Pinpoint the cell where the given text exists, returning its (X, Y) midpoint coordinate. 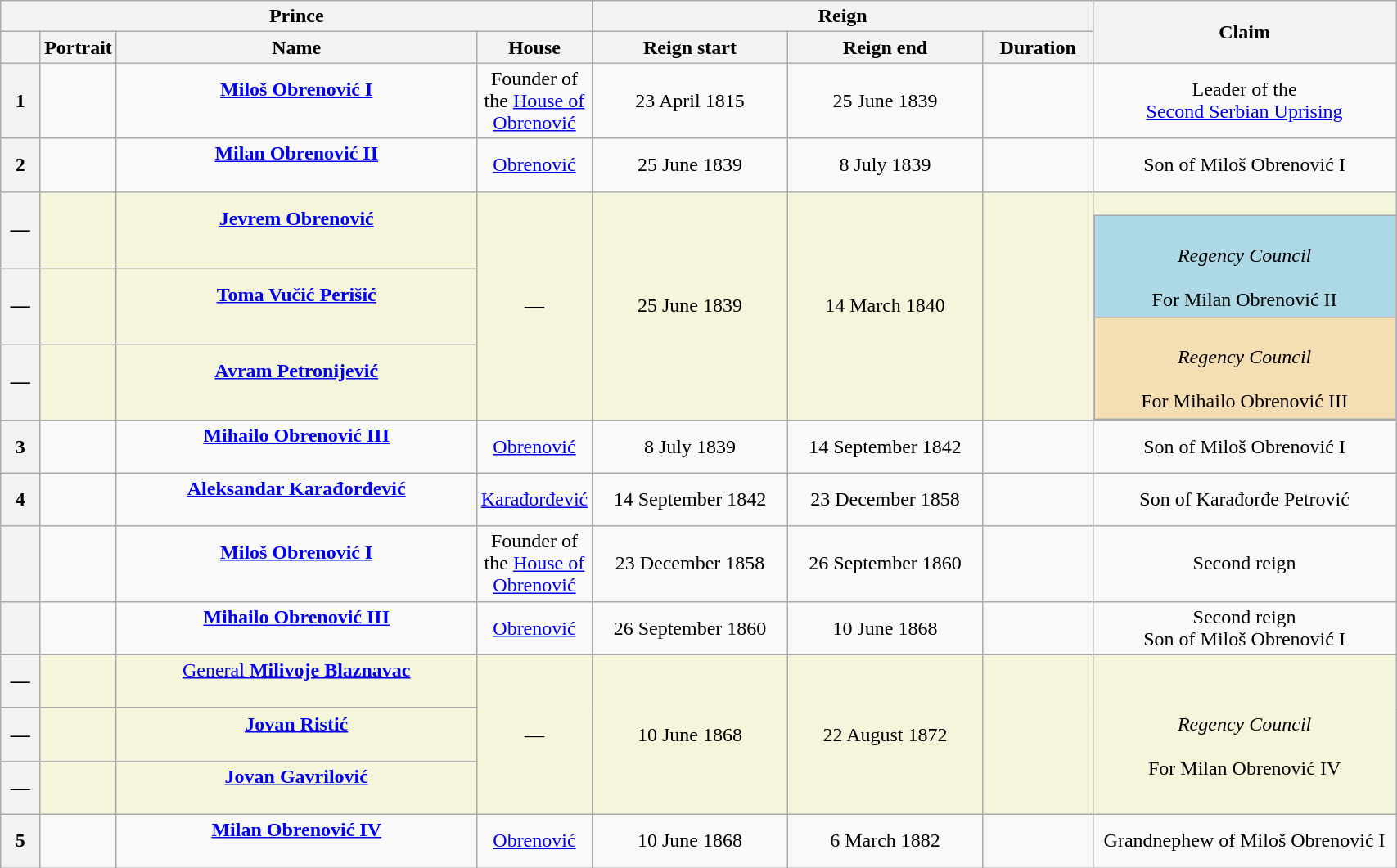
Toma Vučić Perišić (296, 306)
Prince (296, 16)
Leader of theSecond Serbian Uprising (1245, 101)
Karađorđević (534, 499)
23 April 1815 (690, 101)
3 (20, 447)
Claim (1245, 32)
Reign start (690, 47)
Second reignSon of Miloš Obrenović I (1245, 628)
1 (20, 101)
House (534, 47)
Regency CouncilFor Mihailo Obrenović III (1244, 367)
Reign end (885, 47)
Son of Karađorđe Petrović (1245, 499)
Aleksandar Karađorđević (296, 499)
Duration (1038, 47)
General Milivoje Blaznavac (296, 681)
Grandnephew of Miloš Obrenović I (1245, 841)
Milan Obrenović IV (296, 841)
Avram Petronijević (296, 381)
Jovan Ristić (296, 735)
Jovan Gavrilović (296, 787)
Second reign (1245, 564)
4 (20, 499)
Milan Obrenović II (296, 165)
Regency CouncilFor Milan Obrenović II Regency CouncilFor Mihailo Obrenović III (1245, 306)
Jevrem Obrenović (296, 229)
22 August 1872 (885, 735)
Name (296, 47)
6 March 1882 (885, 841)
Portrait (79, 47)
Regency CouncilFor Milan Obrenović IV (1245, 735)
2 (20, 165)
Reign (843, 16)
14 March 1840 (885, 306)
Regency CouncilFor Milan Obrenović II (1244, 265)
5 (20, 841)
